Return the [x, y] coordinate for the center point of the cell that contains the specified text.  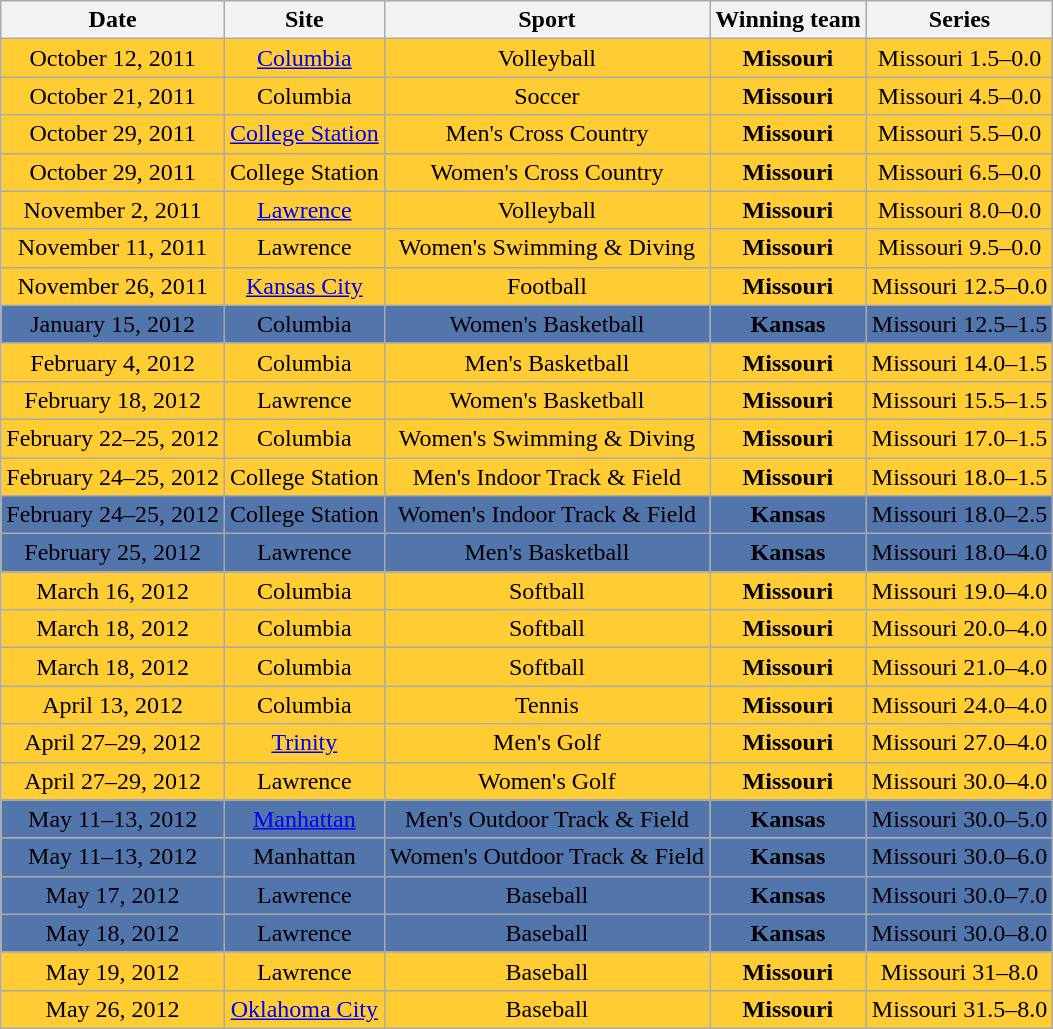
Tennis [546, 705]
April 13, 2012 [113, 705]
Missouri 17.0–1.5 [959, 438]
November 2, 2011 [113, 210]
Missouri 1.5–0.0 [959, 58]
Women's Golf [546, 781]
Trinity [304, 743]
February 22–25, 2012 [113, 438]
January 15, 2012 [113, 324]
Missouri 20.0–4.0 [959, 629]
February 18, 2012 [113, 400]
Missouri 30.0–5.0 [959, 819]
Men's Indoor Track & Field [546, 477]
Men's Cross Country [546, 134]
May 18, 2012 [113, 933]
Missouri 9.5–0.0 [959, 248]
November 11, 2011 [113, 248]
February 25, 2012 [113, 553]
Missouri 6.5–0.0 [959, 172]
Missouri 12.5–0.0 [959, 286]
May 26, 2012 [113, 1009]
Winning team [788, 20]
November 26, 2011 [113, 286]
Series [959, 20]
Soccer [546, 96]
Missouri 30.0–8.0 [959, 933]
Missouri 27.0–4.0 [959, 743]
Missouri 4.5–0.0 [959, 96]
Missouri 30.0–6.0 [959, 857]
May 17, 2012 [113, 895]
Women's Indoor Track & Field [546, 515]
Football [546, 286]
May 19, 2012 [113, 971]
Missouri 30.0–4.0 [959, 781]
Men's Outdoor Track & Field [546, 819]
Missouri 31.5–8.0 [959, 1009]
Missouri 8.0–0.0 [959, 210]
Missouri 19.0–4.0 [959, 591]
Missouri 18.0–1.5 [959, 477]
October 21, 2011 [113, 96]
Missouri 18.0–2.5 [959, 515]
March 16, 2012 [113, 591]
Missouri 31–8.0 [959, 971]
Men's Golf [546, 743]
Missouri 24.0–4.0 [959, 705]
Date [113, 20]
Oklahoma City [304, 1009]
Missouri 21.0–4.0 [959, 667]
Missouri 12.5–1.5 [959, 324]
Kansas City [304, 286]
Missouri 14.0–1.5 [959, 362]
Women's Outdoor Track & Field [546, 857]
Missouri 5.5–0.0 [959, 134]
Sport [546, 20]
Women's Cross Country [546, 172]
October 12, 2011 [113, 58]
Missouri 15.5–1.5 [959, 400]
February 4, 2012 [113, 362]
Missouri 30.0–7.0 [959, 895]
Site [304, 20]
Missouri 18.0–4.0 [959, 553]
